For the text-containing cell, return its midpoint in (x, y) coordinate format. 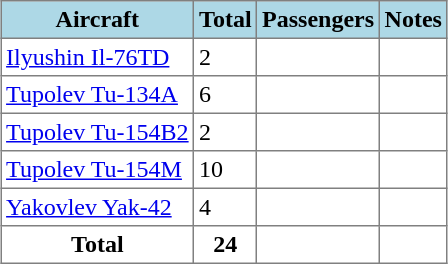
4 (226, 207)
Aircraft (98, 20)
6 (226, 95)
Tupolev Tu-154M (98, 170)
Passengers (318, 20)
Yakovlev Yak-42 (98, 207)
10 (226, 170)
Notes (413, 20)
Tupolev Tu-154B2 (98, 132)
Tupolev Tu-134A (98, 95)
24 (226, 245)
Ilyushin Il-76TD (98, 57)
